Detect which cell encompasses the target text, then output its (x, y) center coordinate. 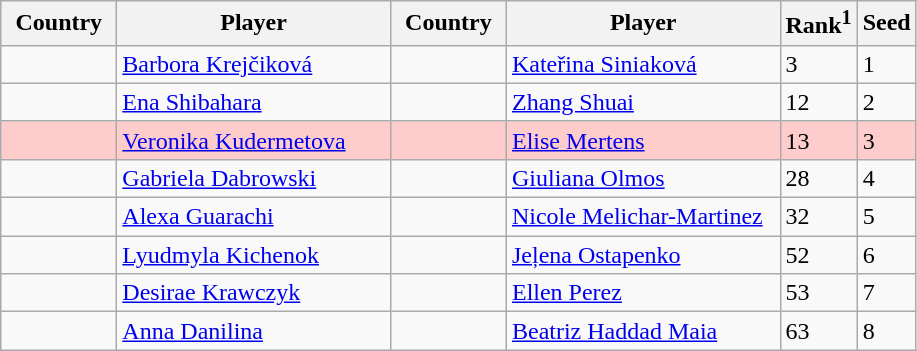
53 (818, 293)
Barbora Krejčiková (254, 64)
Ena Shibahara (254, 102)
Lyudmyla Kichenok (254, 255)
Beatriz Haddad Maia (643, 331)
Seed (886, 24)
7 (886, 293)
28 (818, 178)
Gabriela Dabrowski (254, 178)
8 (886, 331)
13 (818, 140)
Elise Mertens (643, 140)
Rank1 (818, 24)
5 (886, 217)
Nicole Melichar-Martinez (643, 217)
12 (818, 102)
Anna Danilina (254, 331)
52 (818, 255)
1 (886, 64)
Desirae Krawczyk (254, 293)
Alexa Guarachi (254, 217)
4 (886, 178)
63 (818, 331)
2 (886, 102)
Zhang Shuai (643, 102)
Ellen Perez (643, 293)
Veronika Kudermetova (254, 140)
6 (886, 255)
Kateřina Siniaková (643, 64)
32 (818, 217)
Jeļena Ostapenko (643, 255)
Giuliana Olmos (643, 178)
